Scan for the cell matching the given text and deliver its [x, y] coordinate at center. 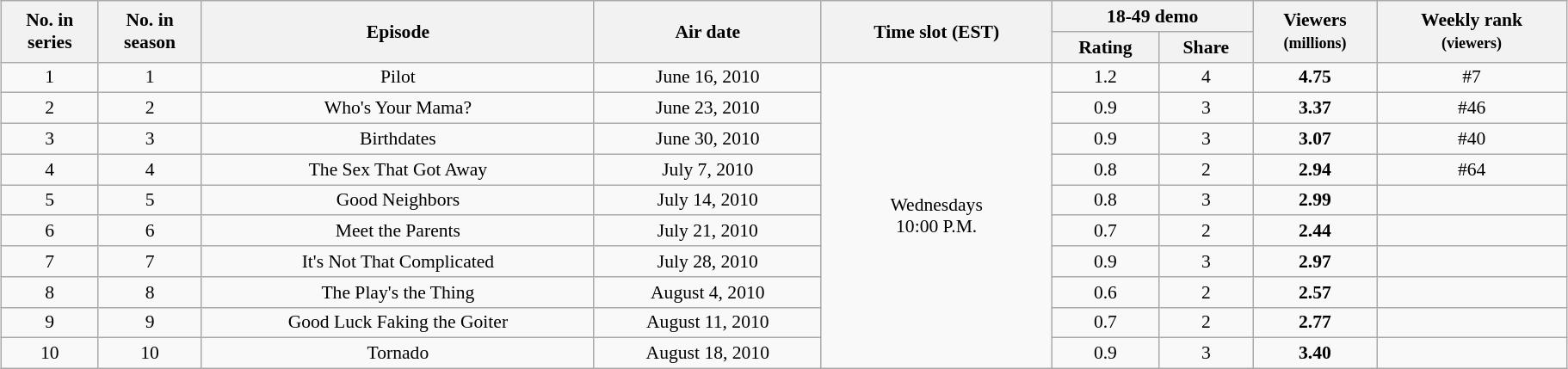
July 14, 2010 [707, 200]
Pilot [398, 77]
July 7, 2010 [707, 169]
Birthdates [398, 139]
July 28, 2010 [707, 261]
Time slot (EST) [936, 31]
It's Not That Complicated [398, 261]
August 11, 2010 [707, 323]
Share [1207, 47]
18-49 demo [1152, 16]
#40 [1472, 139]
July 21, 2010 [707, 231]
Who's Your Mama? [398, 108]
June 30, 2010 [707, 139]
2.99 [1315, 200]
June 16, 2010 [707, 77]
Viewers(millions) [1315, 31]
Good Luck Faking the Goiter [398, 323]
2.57 [1315, 292]
Wednesdays10:00 P.M. [936, 215]
#46 [1472, 108]
4.75 [1315, 77]
Weekly rank(viewers) [1472, 31]
August 18, 2010 [707, 354]
No. inseason [150, 31]
Tornado [398, 354]
0.6 [1105, 292]
Meet the Parents [398, 231]
2.44 [1315, 231]
No. inseries [50, 31]
1.2 [1105, 77]
#64 [1472, 169]
August 4, 2010 [707, 292]
2.77 [1315, 323]
3.07 [1315, 139]
The Sex That Got Away [398, 169]
Rating [1105, 47]
Episode [398, 31]
Air date [707, 31]
#7 [1472, 77]
3.37 [1315, 108]
June 23, 2010 [707, 108]
2.94 [1315, 169]
Good Neighbors [398, 200]
2.97 [1315, 261]
The Play's the Thing [398, 292]
3.40 [1315, 354]
